From the cell containing the given text, extract its center point as (X, Y) coordinate. 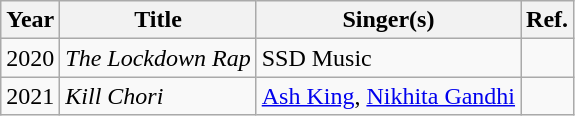
2021 (30, 96)
The Lockdown Rap (158, 58)
Ash King, Nikhita Gandhi (388, 96)
2020 (30, 58)
SSD Music (388, 58)
Title (158, 20)
Singer(s) (388, 20)
Kill Chori (158, 96)
Ref. (548, 20)
Year (30, 20)
